Detect which cell encompasses the target text, then output its [x, y] center coordinate. 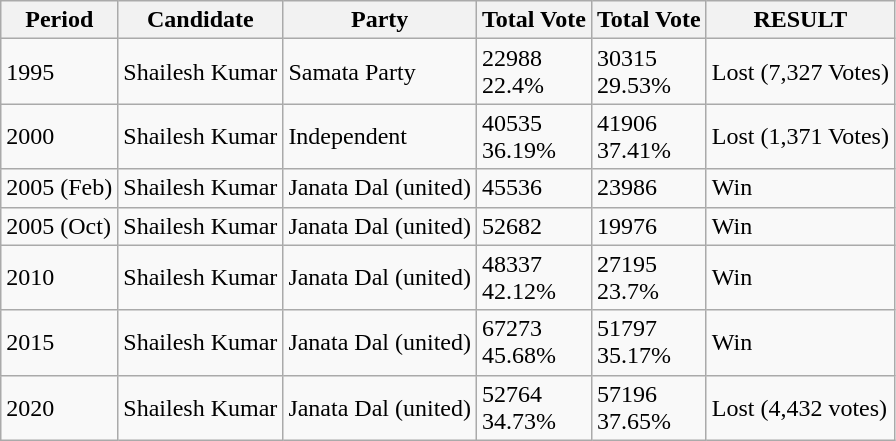
1995 [60, 72]
5179735.17% [648, 342]
Samata Party [380, 72]
2298822.4% [534, 72]
19976 [648, 226]
Party [380, 20]
2719523.7% [648, 278]
Lost (7,327 Votes) [800, 72]
Independent [380, 136]
3031529.53% [648, 72]
23986 [648, 188]
52682 [534, 226]
5719637.65% [648, 408]
6727345.68% [534, 342]
2005 (Oct) [60, 226]
Lost (1,371 Votes) [800, 136]
2005 (Feb) [60, 188]
4053536.19% [534, 136]
4833742.12% [534, 278]
Lost (4,432 votes) [800, 408]
45536 [534, 188]
Candidate [200, 20]
5276434.73% [534, 408]
2000 [60, 136]
Period [60, 20]
2020 [60, 408]
RESULT [800, 20]
2010 [60, 278]
4190637.41% [648, 136]
2015 [60, 342]
